Detect which cell encompasses the target text, then output its [x, y] center coordinate. 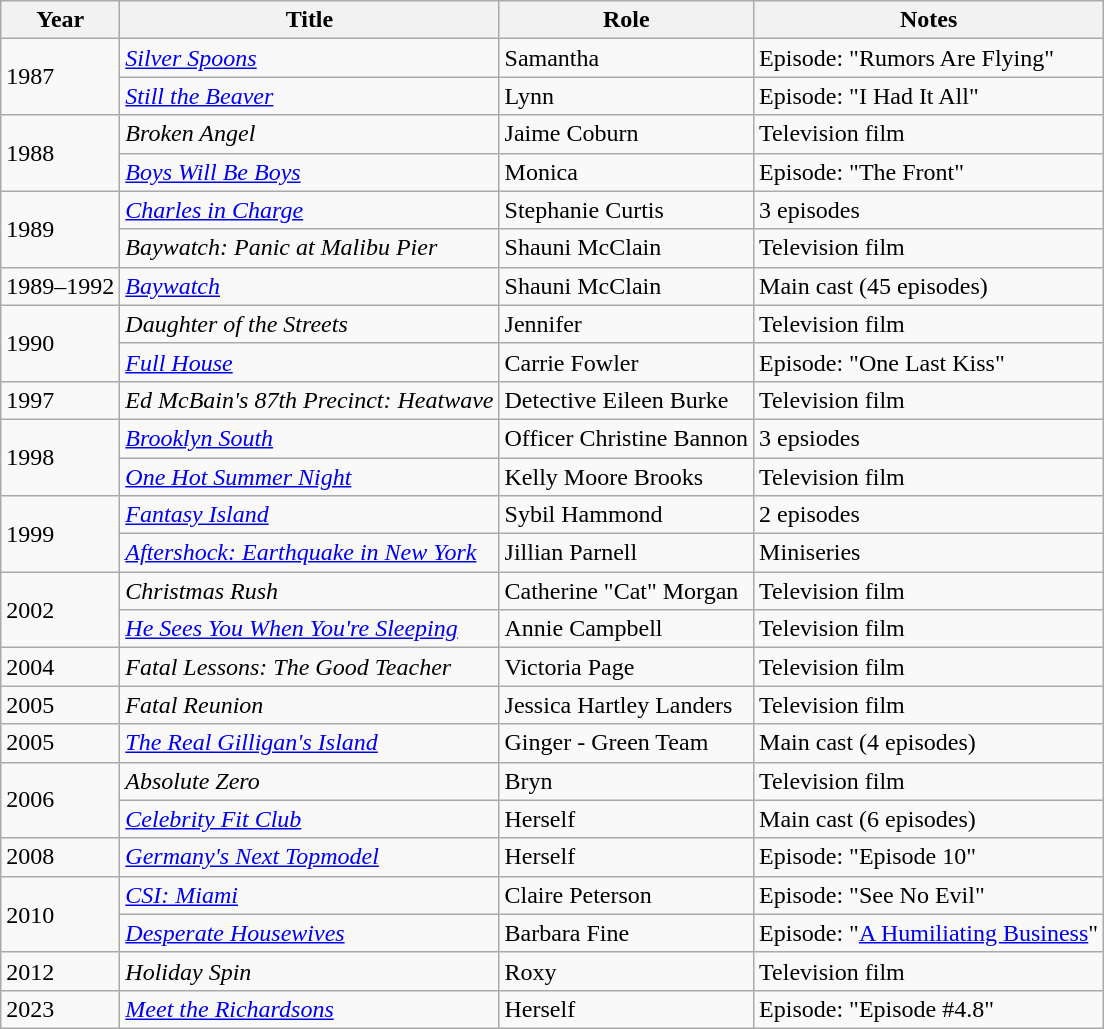
CSI: Miami [310, 895]
3 episodes [929, 210]
Germany's Next Topmodel [310, 857]
Jennifer [626, 324]
Ed McBain's 87th Precinct: Heatwave [310, 400]
Christmas Rush [310, 591]
Notes [929, 20]
Officer Christine Bannon [626, 438]
Absolute Zero [310, 781]
3 epsiodes [929, 438]
Still the Beaver [310, 96]
1997 [60, 400]
Carrie Fowler [626, 362]
One Hot Summer Night [310, 477]
Fantasy Island [310, 515]
Main cast (45 episodes) [929, 286]
Full House [310, 362]
Baywatch: Panic at Malibu Pier [310, 248]
The Real Gilligan's Island [310, 743]
Sybil Hammond [626, 515]
Kelly Moore Brooks [626, 477]
1989–1992 [60, 286]
Lynn [626, 96]
Victoria Page [626, 667]
Episode: "See No Evil" [929, 895]
1988 [60, 153]
Silver Spoons [310, 58]
Daughter of the Streets [310, 324]
2004 [60, 667]
1987 [60, 77]
Stephanie Curtis [626, 210]
Episode: "Rumors Are Flying" [929, 58]
1998 [60, 457]
Ginger - Green Team [626, 743]
Aftershock: Earthquake in New York [310, 553]
Holiday Spin [310, 971]
Celebrity Fit Club [310, 819]
2008 [60, 857]
Detective Eileen Burke [626, 400]
2010 [60, 914]
Episode: "Episode 10" [929, 857]
Broken Angel [310, 134]
Boys Will Be Boys [310, 172]
Jessica Hartley Landers [626, 705]
Fatal Reunion [310, 705]
2012 [60, 971]
Monica [626, 172]
1989 [60, 229]
Roxy [626, 971]
Samantha [626, 58]
2002 [60, 610]
2 episodes [929, 515]
Claire Peterson [626, 895]
1990 [60, 343]
Main cast (4 episodes) [929, 743]
Year [60, 20]
Charles in Charge [310, 210]
Miniseries [929, 553]
Barbara Fine [626, 933]
Catherine "Cat" Morgan [626, 591]
He Sees You When You're Sleeping [310, 629]
Baywatch [310, 286]
1999 [60, 534]
Title [310, 20]
Fatal Lessons: The Good Teacher [310, 667]
Episode: "I Had It All" [929, 96]
Desperate Housewives [310, 933]
Episode: "The Front" [929, 172]
Brooklyn South [310, 438]
Meet the Richardsons [310, 1009]
Episode: "A Humiliating Business" [929, 933]
Role [626, 20]
Episode: "Episode #4.8" [929, 1009]
Bryn [626, 781]
Episode: "One Last Kiss" [929, 362]
Main cast (6 episodes) [929, 819]
2006 [60, 800]
Annie Campbell [626, 629]
Jaime Coburn [626, 134]
Jillian Parnell [626, 553]
2023 [60, 1009]
